From the cell containing the given text, extract its center point as [x, y] coordinate. 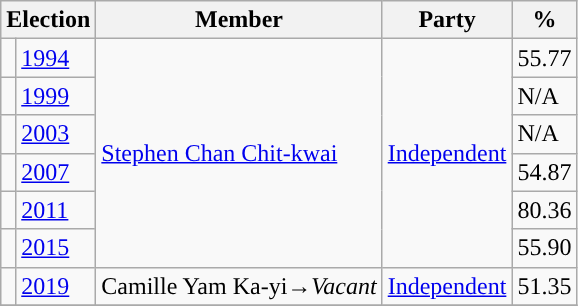
55.90 [544, 248]
Party [447, 20]
2015 [56, 248]
80.36 [544, 210]
54.87 [544, 172]
2003 [56, 134]
2019 [56, 286]
% [544, 20]
2011 [56, 210]
Member [239, 20]
1994 [56, 58]
Camille Yam Ka-yi→Vacant [239, 286]
51.35 [544, 286]
2007 [56, 172]
55.77 [544, 58]
1999 [56, 96]
Election [48, 20]
Stephen Chan Chit-kwai [239, 153]
